Detect which cell encompasses the target text, then output its (X, Y) center coordinate. 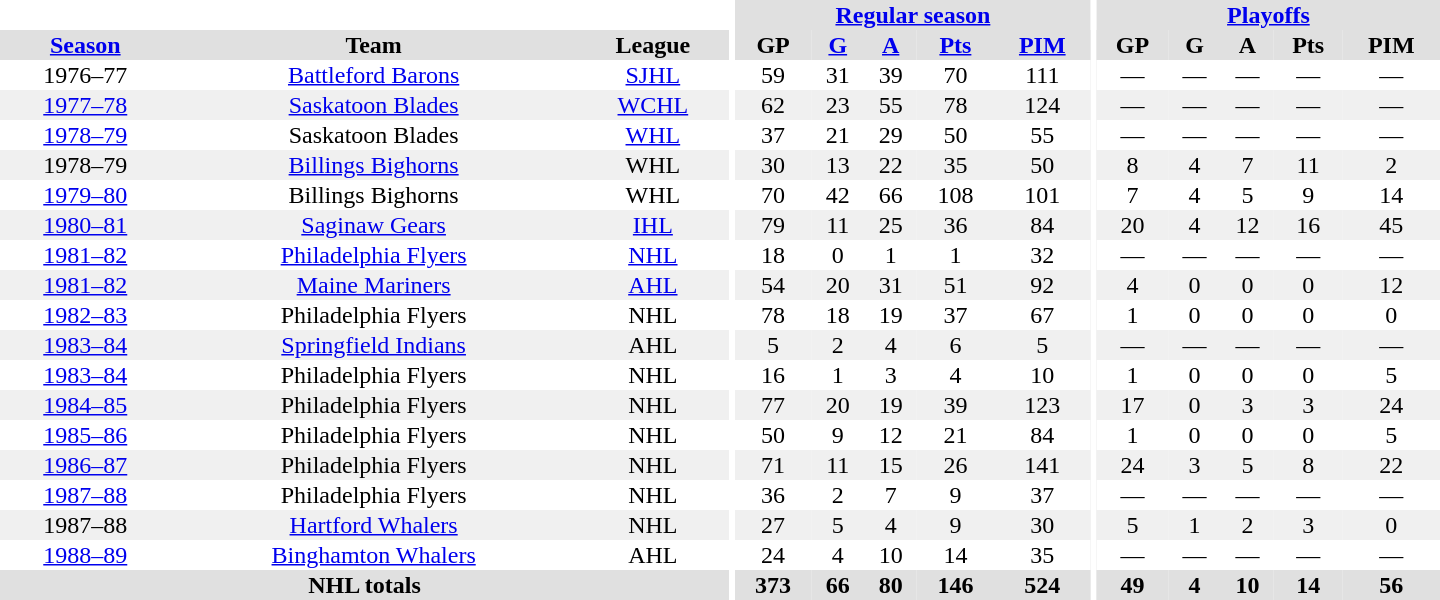
123 (1042, 405)
1984–85 (86, 405)
Saginaw Gears (374, 225)
51 (955, 285)
Team (374, 45)
146 (955, 585)
Maine Mariners (374, 285)
1980–81 (86, 225)
1982–83 (86, 315)
27 (773, 525)
92 (1042, 285)
524 (1042, 585)
71 (773, 465)
54 (773, 285)
29 (890, 135)
Battleford Barons (374, 75)
1986–87 (86, 465)
NHL totals (364, 585)
62 (773, 105)
59 (773, 75)
13 (838, 165)
WCHL (653, 105)
Regular season (913, 15)
IHL (653, 225)
Springfield Indians (374, 345)
1979–80 (86, 195)
373 (773, 585)
Hartford Whalers (374, 525)
1985–86 (86, 435)
Binghamton Whalers (374, 555)
25 (890, 225)
45 (1391, 225)
124 (1042, 105)
67 (1042, 315)
26 (955, 465)
1988–89 (86, 555)
80 (890, 585)
77 (773, 405)
Playoffs (1268, 15)
101 (1042, 195)
SJHL (653, 75)
141 (1042, 465)
23 (838, 105)
32 (1042, 255)
56 (1391, 585)
1977–78 (86, 105)
49 (1132, 585)
6 (955, 345)
15 (890, 465)
1976–77 (86, 75)
42 (838, 195)
Season (86, 45)
79 (773, 225)
108 (955, 195)
111 (1042, 75)
17 (1132, 405)
League (653, 45)
